Output the (X, Y) coordinate of the center of the cell containing the given text.  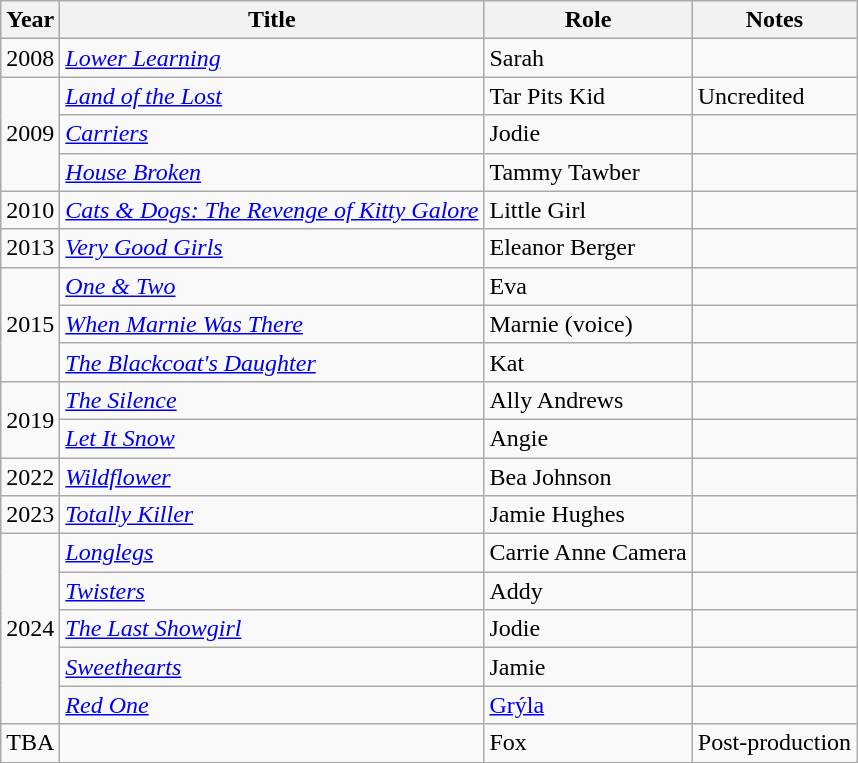
Land of the Lost (272, 96)
Addy (588, 591)
Grýla (588, 705)
2010 (30, 210)
Longlegs (272, 553)
The Silence (272, 400)
2009 (30, 134)
Ally Andrews (588, 400)
Carrie Anne Camera (588, 553)
2008 (30, 58)
Notes (774, 20)
2019 (30, 419)
2013 (30, 248)
The Blackcoat's Daughter (272, 362)
Tammy Tawber (588, 172)
Very Good Girls (272, 248)
TBA (30, 743)
Carriers (272, 134)
Sweethearts (272, 667)
Twisters (272, 591)
Jamie (588, 667)
Bea Johnson (588, 477)
Role (588, 20)
2024 (30, 629)
Year (30, 20)
Uncredited (774, 96)
Cats & Dogs: The Revenge of Kitty Galore (272, 210)
Little Girl (588, 210)
Lower Learning (272, 58)
Post-production (774, 743)
Wildflower (272, 477)
Angie (588, 438)
Sarah (588, 58)
The Last Showgirl (272, 629)
When Marnie Was There (272, 324)
House Broken (272, 172)
Red One (272, 705)
Eleanor Berger (588, 248)
Kat (588, 362)
Marnie (voice) (588, 324)
Totally Killer (272, 515)
2022 (30, 477)
Let It Snow (272, 438)
One & Two (272, 286)
Title (272, 20)
2023 (30, 515)
Eva (588, 286)
2015 (30, 324)
Tar Pits Kid (588, 96)
Fox (588, 743)
Jamie Hughes (588, 515)
